From the cell containing the given text, extract its center point as [X, Y] coordinate. 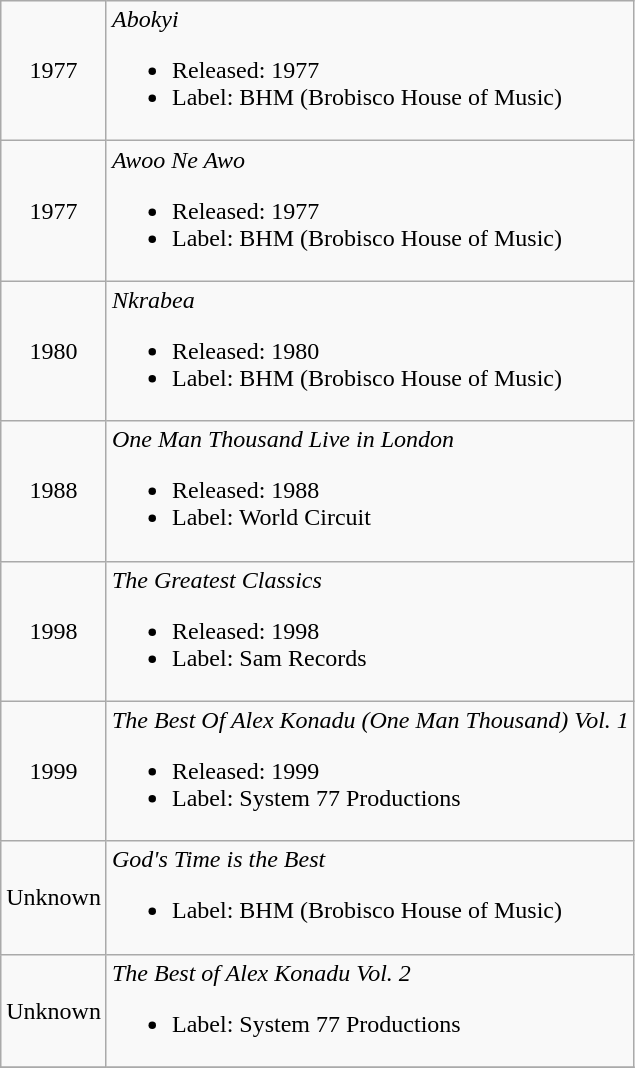
The Best of Alex Konadu Vol. 2Label: System 77 Productions [370, 1010]
NkrabeaReleased: 1980Label: BHM (Brobisco House of Music) [370, 351]
1988 [54, 491]
1999 [54, 771]
One Man Thousand Live in LondonReleased: 1988Label: World Circuit [370, 491]
1980 [54, 351]
1998 [54, 631]
The Best Of Alex Konadu (One Man Thousand) Vol. 1Released: 1999Label: System 77 Productions [370, 771]
Awoo Ne AwoReleased: 1977Label: BHM (Brobisco House of Music) [370, 211]
AbokyiReleased: 1977Label: BHM (Brobisco House of Music) [370, 71]
The Greatest ClassicsReleased: 1998Label: Sam Records [370, 631]
God's Time is the BestLabel: BHM (Brobisco House of Music) [370, 898]
